Detect which cell encompasses the target text, then output its [X, Y] center coordinate. 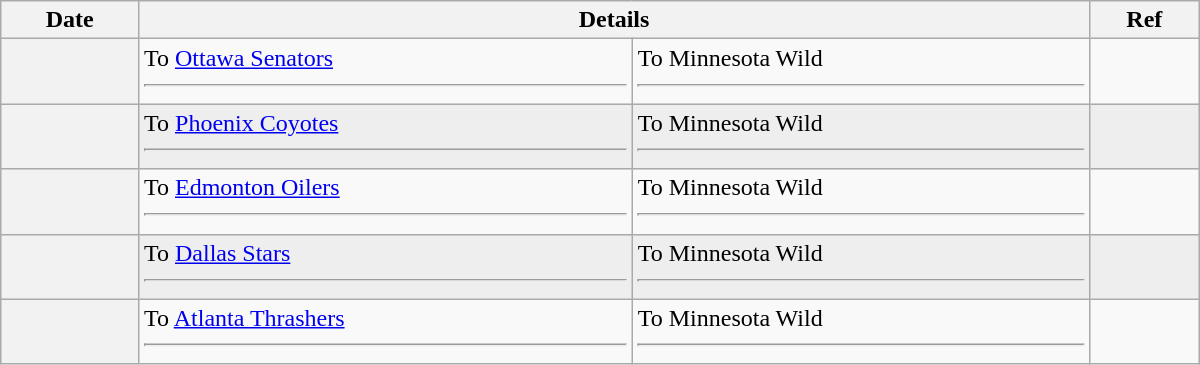
To Atlanta Thrashers [386, 332]
To Dallas Stars [386, 266]
To Edmonton Oilers [386, 202]
Ref [1144, 20]
Details [614, 20]
To Ottawa Senators [386, 72]
Date [70, 20]
To Phoenix Coyotes [386, 136]
